Determine the [X, Y] coordinate at the center of the cell enclosing the given text.  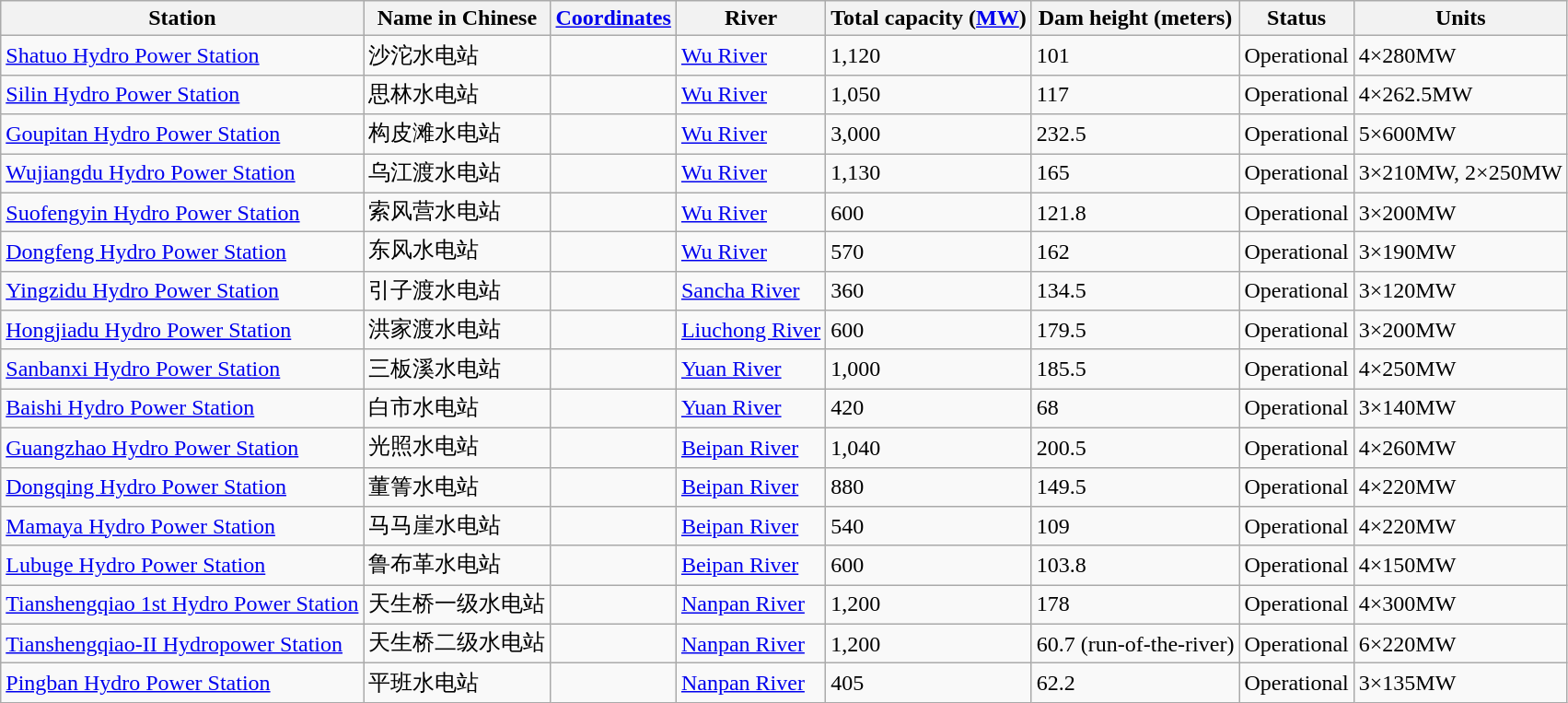
4×300MW [1460, 604]
沙沱水电站 [457, 55]
62.2 [1135, 684]
3×140MW [1460, 409]
Status [1296, 18]
Guangzhao Hydro Power Station [182, 448]
3×210MW, 2×250MW [1460, 173]
Baishi Hydro Power Station [182, 409]
1,050 [929, 94]
1,130 [929, 173]
平班水电站 [457, 684]
162 [1135, 252]
1,120 [929, 55]
109 [1135, 527]
Lubuge Hydro Power Station [182, 566]
3×135MW [1460, 684]
4×280MW [1460, 55]
68 [1135, 409]
Dongfeng Hydro Power Station [182, 252]
570 [929, 252]
185.5 [1135, 369]
Total capacity (MW) [929, 18]
Dongqing Hydro Power Station [182, 486]
121.8 [1135, 212]
232.5 [1135, 135]
540 [929, 527]
Goupitan Hydro Power Station [182, 135]
4×250MW [1460, 369]
三板溪水电站 [457, 369]
东风水电站 [457, 252]
Yingzidu Hydro Power Station [182, 291]
马马崖水电站 [457, 527]
5×600MW [1460, 135]
鲁布革水电站 [457, 566]
构皮滩水电站 [457, 135]
Tianshengqiao-II Hydropower Station [182, 643]
Dam height (meters) [1135, 18]
179.5 [1135, 330]
134.5 [1135, 291]
3×190MW [1460, 252]
索风营水电站 [457, 212]
1,040 [929, 448]
405 [929, 684]
Station [182, 18]
Name in Chinese [457, 18]
101 [1135, 55]
117 [1135, 94]
103.8 [1135, 566]
6×220MW [1460, 643]
乌江渡水电站 [457, 173]
洪家渡水电站 [457, 330]
引子渡水电站 [457, 291]
Units [1460, 18]
River [750, 18]
880 [929, 486]
420 [929, 409]
Suofengyin Hydro Power Station [182, 212]
Liuchong River [750, 330]
4×150MW [1460, 566]
60.7 (run-of-the-river) [1135, 643]
Pingban Hydro Power Station [182, 684]
1,000 [929, 369]
Sancha River [750, 291]
3×120MW [1460, 291]
360 [929, 291]
光照水电站 [457, 448]
Tianshengqiao 1st Hydro Power Station [182, 604]
Shatuo Hydro Power Station [182, 55]
4×260MW [1460, 448]
Wujiangdu Hydro Power Station [182, 173]
白市水电站 [457, 409]
思林水电站 [457, 94]
Coordinates [613, 18]
天生桥二级水电站 [457, 643]
4×262.5MW [1460, 94]
Sanbanxi Hydro Power Station [182, 369]
200.5 [1135, 448]
3,000 [929, 135]
Mamaya Hydro Power Station [182, 527]
天生桥一级水电站 [457, 604]
董箐水电站 [457, 486]
Hongjiadu Hydro Power Station [182, 330]
165 [1135, 173]
178 [1135, 604]
Silin Hydro Power Station [182, 94]
149.5 [1135, 486]
